Extract the (x, y) coordinate from the center of the cell holding the provided text.  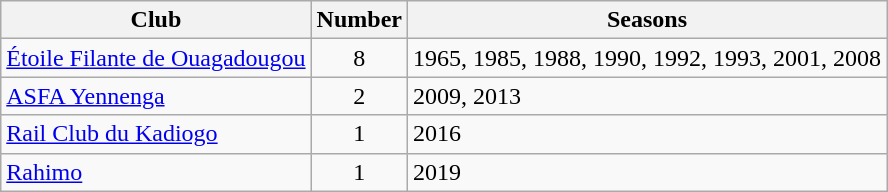
2019 (646, 172)
Rail Club du Kadiogo (156, 134)
Number (359, 20)
Rahimo (156, 172)
2009, 2013 (646, 96)
Club (156, 20)
Étoile Filante de Ouagadougou (156, 58)
2 (359, 96)
8 (359, 58)
2016 (646, 134)
ASFA Yennenga (156, 96)
1965, 1985, 1988, 1990, 1992, 1993, 2001, 2008 (646, 58)
Seasons (646, 20)
